Return the (X, Y) coordinate for the center point of the cell that contains the specified text.  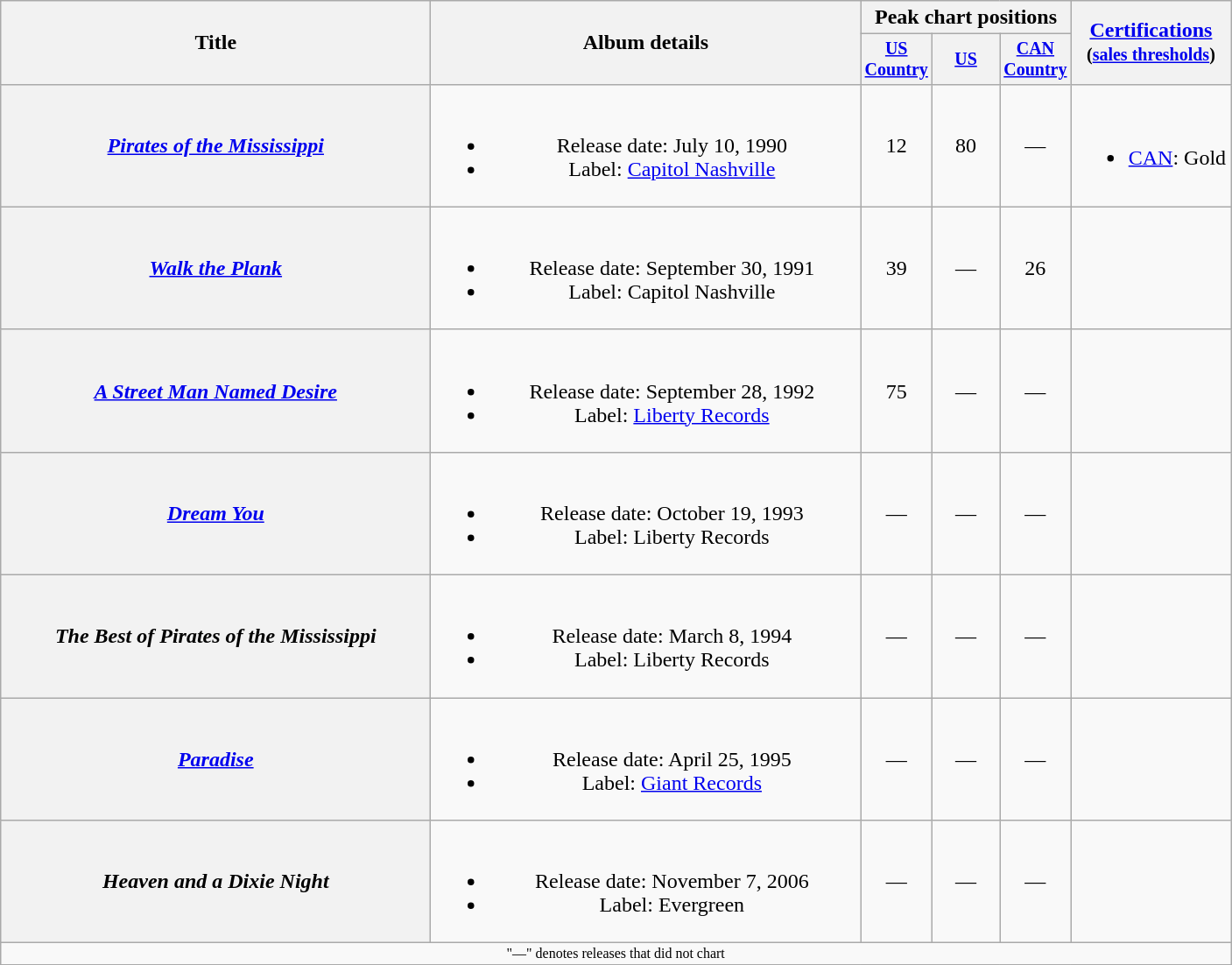
US Country (897, 60)
Release date: November 7, 2006Label: Evergreen (646, 882)
A Street Man Named Desire (215, 391)
CAN Country (1036, 60)
Release date: April 25, 1995Label: Giant Records (646, 759)
CAN: Gold (1151, 145)
The Best of Pirates of the Mississippi (215, 637)
Release date: September 28, 1992Label: Liberty Records (646, 391)
"—" denotes releases that did not chart (616, 954)
Peak chart positions (966, 18)
Pirates of the Mississippi (215, 145)
26 (1036, 268)
12 (897, 145)
Dream You (215, 513)
Title (215, 43)
75 (897, 391)
Release date: September 30, 1991Label: Capitol Nashville (646, 268)
Certifications(sales thresholds) (1151, 43)
39 (897, 268)
Release date: March 8, 1994Label: Liberty Records (646, 637)
Paradise (215, 759)
80 (967, 145)
Walk the Plank (215, 268)
Release date: October 19, 1993Label: Liberty Records (646, 513)
US (967, 60)
Heaven and a Dixie Night (215, 882)
Album details (646, 43)
Release date: July 10, 1990Label: Capitol Nashville (646, 145)
